Return (x, y) of the center of cell containing provided text 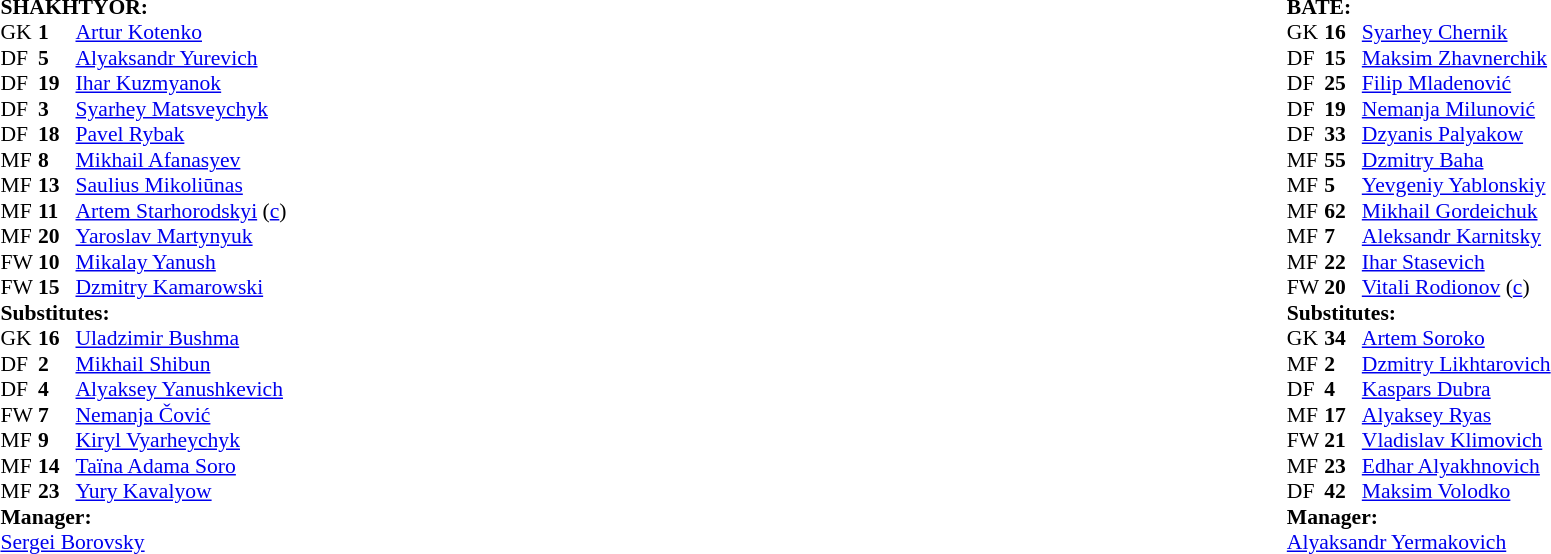
62 (1343, 211)
Maksim Volodko (1456, 491)
Maksim Zhavnerchik (1456, 58)
Vladislav Klimovich (1456, 441)
Artem Starhorodskyi (c) (182, 211)
Syarhey Chernik (1456, 33)
Dzmitry Kamarowski (182, 287)
Taïna Adama Soro (182, 466)
Kaspars Dubra (1456, 389)
Nemanja Čović (182, 415)
17 (1343, 415)
Nemanja Milunović (1456, 109)
13 (57, 185)
Uladzimir Bushma (182, 339)
Dzmitry Likhtarovich (1456, 364)
Edhar Alyakhnovich (1456, 466)
Syarhey Matsveychyk (182, 109)
Saulius Mikoliūnas (182, 185)
Dzmitry Baha (1456, 160)
Mikhail Shibun (182, 364)
Yaroslav Martynyuk (182, 237)
42 (1343, 491)
Alyaksey Yanushkevich (182, 389)
Mikhail Gordeichuk (1456, 211)
Artur Kotenko (182, 33)
3 (57, 109)
Alyaksandr Yurevich (182, 58)
Pavel Rybak (182, 135)
Mikalay Yanush (182, 262)
10 (57, 262)
Aleksandr Karnitsky (1456, 237)
8 (57, 160)
14 (57, 466)
1 (57, 33)
33 (1343, 135)
Yury Kavalyow (182, 491)
Filip Mladenović (1456, 83)
Yevgeniy Yablonskiy (1456, 185)
55 (1343, 160)
21 (1343, 441)
34 (1343, 339)
18 (57, 135)
9 (57, 441)
22 (1343, 262)
Vitali Rodionov (c) (1456, 287)
Alyaksey Ryas (1456, 415)
Dzyanis Palyakow (1456, 135)
25 (1343, 83)
11 (57, 211)
Ihar Stasevich (1456, 262)
Artem Soroko (1456, 339)
Ihar Kuzmyanok (182, 83)
Kiryl Vyarheychyk (182, 441)
Mikhail Afanasyev (182, 160)
